Identify which cell holds the provided text, then report its [x, y] central coordinate. 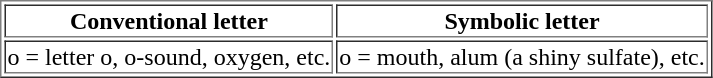
o = mouth, alum (a shiny sulfate), etc. [522, 56]
o = letter o, o-sound, oxygen, etc. [168, 56]
Conventional letter [168, 20]
Symbolic letter [522, 20]
